From the cell containing the given text, extract its center point as [X, Y] coordinate. 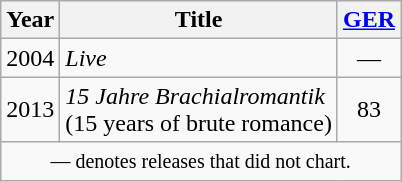
83 [368, 110]
Year [30, 20]
15 Jahre Brachialromantik(15 years of brute romance) [199, 110]
— [368, 58]
Title [199, 20]
2004 [30, 58]
— denotes releases that did not chart. [201, 161]
2013 [30, 110]
GER [368, 20]
Live [199, 58]
